Search for the cell housing the specified text and yield its (x, y) center coordinate. 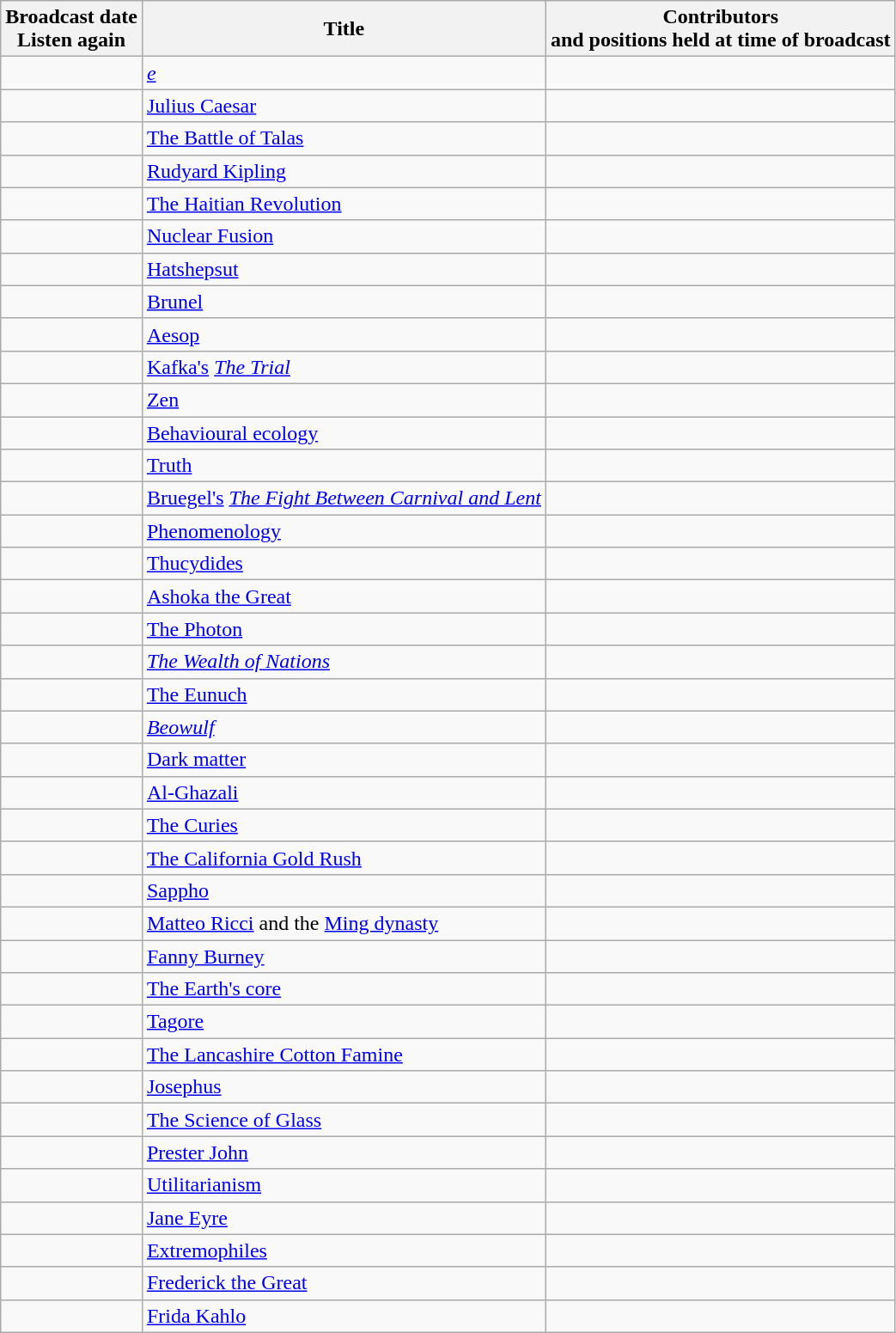
Sappho (344, 890)
Beowulf (344, 727)
The Curies (344, 825)
The Science of Glass (344, 1120)
Contributors and positions held at time of broadcast (720, 29)
Behavioural ecology (344, 432)
The Eunuch (344, 694)
Tagore (344, 1022)
Matteo Ricci and the Ming dynasty (344, 923)
Hatshepsut (344, 269)
Julius Caesar (344, 106)
Kafka's The Trial (344, 367)
The Wealth of Nations (344, 662)
Truth (344, 466)
Bruegel's The Fight Between Carnival and Lent (344, 498)
Rudyard Kipling (344, 171)
Extremophiles (344, 1250)
e (344, 73)
The Battle of Talas (344, 138)
Frederick the Great (344, 1283)
Josephus (344, 1087)
Title (344, 29)
The California Gold Rush (344, 858)
Broadcast date Listen again (72, 29)
Frida Kahlo (344, 1316)
Ashoka the Great (344, 596)
Nuclear Fusion (344, 236)
The Lancashire Cotton Famine (344, 1055)
Fanny Burney (344, 957)
Al-Ghazali (344, 792)
The Photon (344, 629)
Dark matter (344, 760)
Brunel (344, 302)
Zen (344, 400)
The Haitian Revolution (344, 204)
Utilitarianism (344, 1185)
Prester John (344, 1153)
The Earth's core (344, 989)
Phenomenology (344, 531)
Jane Eyre (344, 1218)
Thucydides (344, 564)
Aesop (344, 334)
